For the text-containing cell, return its midpoint in (X, Y) coordinate format. 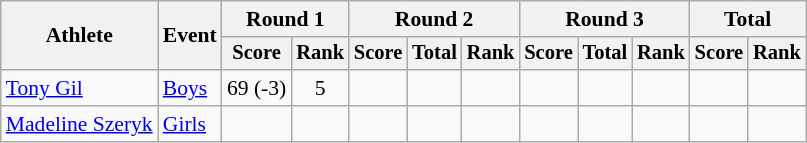
Round 1 (286, 19)
Round 3 (604, 19)
Boys (190, 88)
Tony Gil (80, 88)
Round 2 (434, 19)
Event (190, 36)
5 (320, 88)
Girls (190, 124)
Madeline Szeryk (80, 124)
Athlete (80, 36)
69 (-3) (256, 88)
